Find where the given text appears and provide that cell's center as (x, y) coordinate. 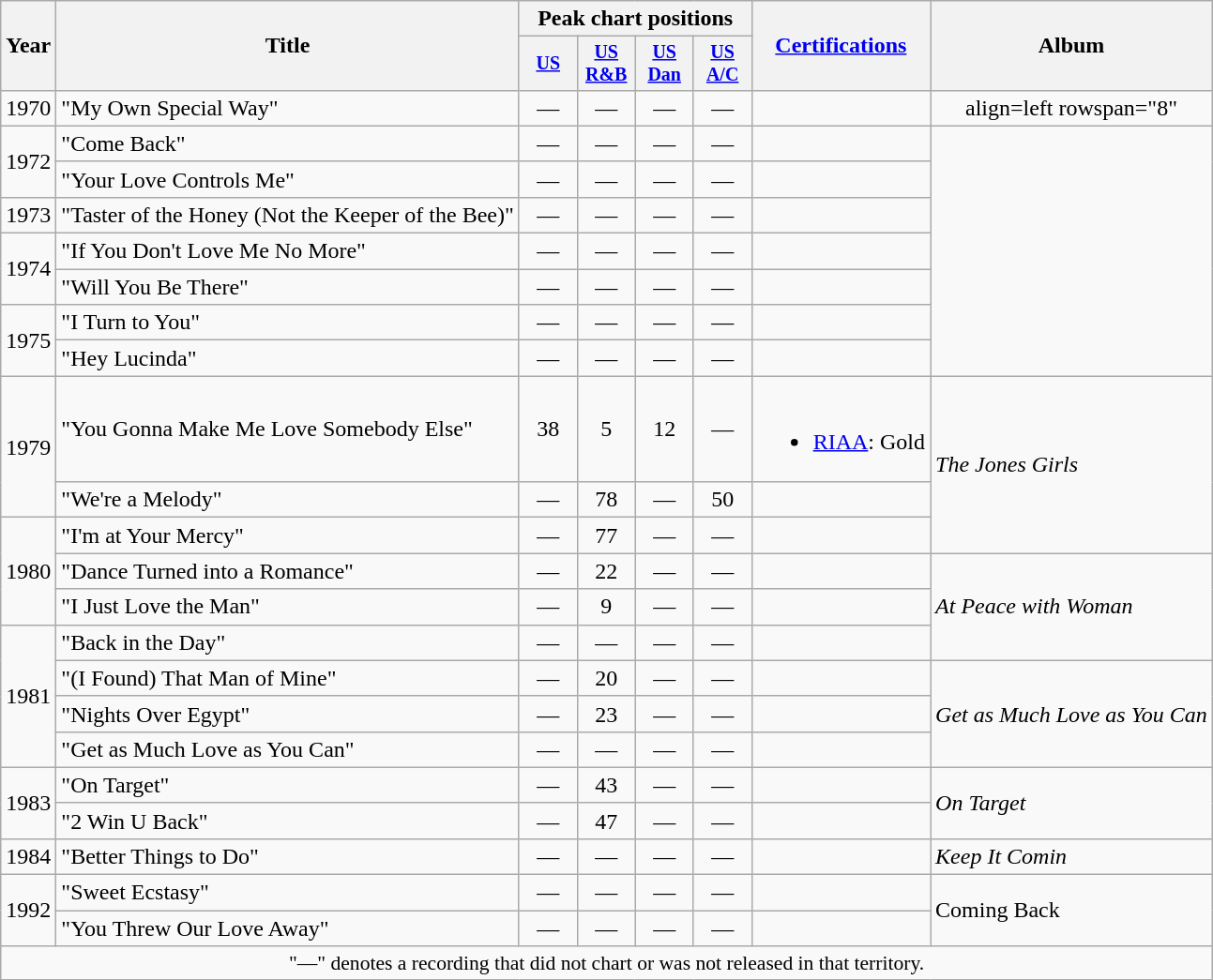
align=left rowspan="8" (1071, 108)
Year (28, 46)
20 (606, 678)
"You Threw Our Love Away" (287, 928)
1984 (28, 856)
1974 (28, 269)
77 (606, 535)
Coming Back (1071, 911)
12 (664, 430)
38 (548, 430)
9 (606, 607)
At Peace with Woman (1071, 607)
"My Own Special Way" (287, 108)
US Dan (664, 64)
1981 (28, 696)
"We're a Melody" (287, 500)
"I'm at Your Mercy" (287, 535)
1975 (28, 340)
"Sweet Ecstasy" (287, 893)
1972 (28, 161)
"Come Back" (287, 143)
RIAA: Gold (841, 430)
23 (606, 714)
"2 Win U Back" (287, 821)
1979 (28, 446)
"You Gonna Make Me Love Somebody Else" (287, 430)
Certifications (841, 46)
1970 (28, 108)
"Hey Lucinda" (287, 358)
"Your Love Controls Me" (287, 179)
47 (606, 821)
50 (722, 500)
Album (1071, 46)
US (548, 64)
1983 (28, 803)
"Nights Over Egypt" (287, 714)
"Get as Much Love as You Can" (287, 749)
Get as Much Love as You Can (1071, 714)
"If You Don't Love Me No More" (287, 251)
1973 (28, 215)
5 (606, 430)
"Back in the Day" (287, 642)
Keep It Comin (1071, 856)
"On Target" (287, 785)
"Will You Be There" (287, 287)
1980 (28, 571)
43 (606, 785)
"Better Things to Do" (287, 856)
Peak chart positions (635, 19)
1992 (28, 911)
22 (606, 571)
Title (287, 46)
US R&B (606, 64)
"I Turn to You" (287, 323)
On Target (1071, 803)
"Dance Turned into a Romance" (287, 571)
"—" denotes a recording that did not chart or was not released in that territory. (607, 963)
78 (606, 500)
"I Just Love the Man" (287, 607)
"(I Found) That Man of Mine" (287, 678)
The Jones Girls (1071, 465)
"Taster of the Honey (Not the Keeper of the Bee)" (287, 215)
US A/C (722, 64)
